Output the (x, y) coordinate of the center of the cell containing the given text.  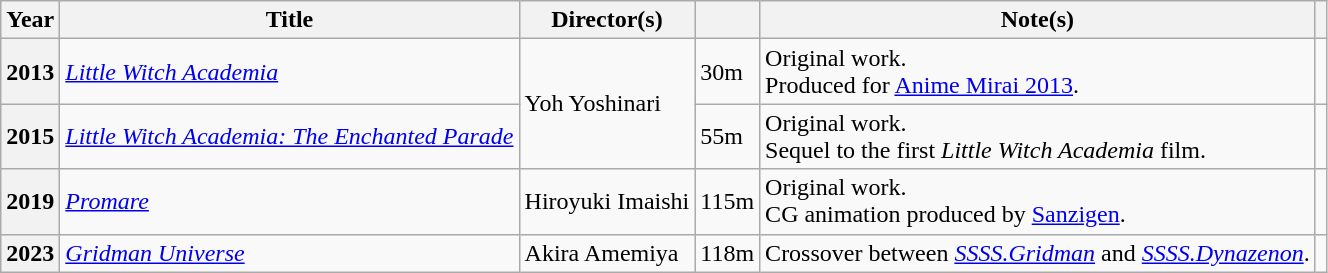
55m (728, 136)
115m (728, 202)
Little Witch Academia: The Enchanted Parade (290, 136)
Little Witch Academia (290, 72)
Title (290, 20)
Hiroyuki Imaishi (607, 202)
Year (30, 20)
2013 (30, 72)
2023 (30, 253)
Original work.Produced for Anime Mirai 2013. (1038, 72)
Akira Amemiya (607, 253)
Director(s) (607, 20)
Original work.Sequel to the first Little Witch Academia film. (1038, 136)
Original work. CG animation produced by Sanzigen. (1038, 202)
Crossover between SSSS.Gridman and SSSS.Dynazenon. (1038, 253)
2015 (30, 136)
118m (728, 253)
Yoh Yoshinari (607, 104)
Note(s) (1038, 20)
30m (728, 72)
2019 (30, 202)
Gridman Universe (290, 253)
Promare (290, 202)
